Determine the (X, Y) coordinate at the center of the cell enclosing the given text.  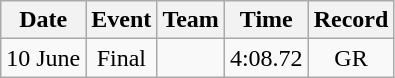
Team (191, 20)
10 June (44, 58)
GR (351, 58)
Record (351, 20)
Event (122, 20)
4:08.72 (266, 58)
Date (44, 20)
Final (122, 58)
Time (266, 20)
